From the cell containing the given text, extract its center point as (x, y) coordinate. 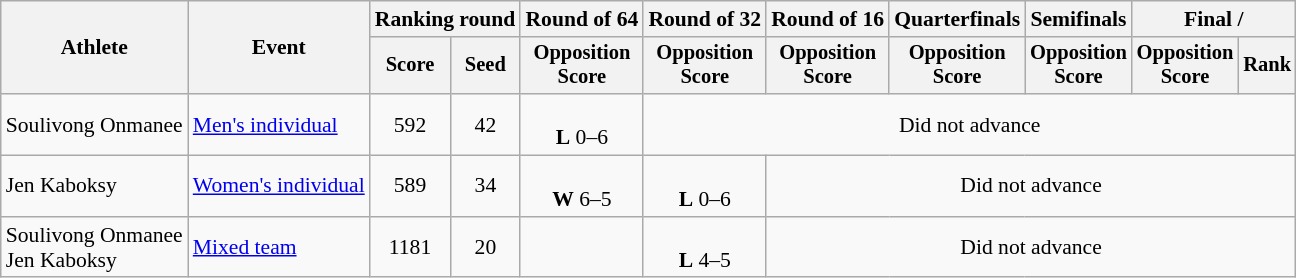
20 (485, 248)
Mixed team (279, 248)
Round of 32 (704, 19)
W 6–5 (582, 186)
Ranking round (446, 19)
Round of 16 (828, 19)
Final / (1214, 19)
Athlete (94, 48)
592 (410, 124)
42 (485, 124)
34 (485, 186)
Men's individual (279, 124)
Quarterfinals (957, 19)
L 4–5 (704, 248)
589 (410, 186)
Jen Kaboksy (94, 186)
Rank (1267, 66)
Round of 64 (582, 19)
Soulivong Onmanee (94, 124)
Soulivong OnmaneeJen Kaboksy (94, 248)
Women's individual (279, 186)
Event (279, 48)
Seed (485, 66)
1181 (410, 248)
Semifinals (1078, 19)
Score (410, 66)
